Determine the (X, Y) coordinate at the center of the cell enclosing the given text.  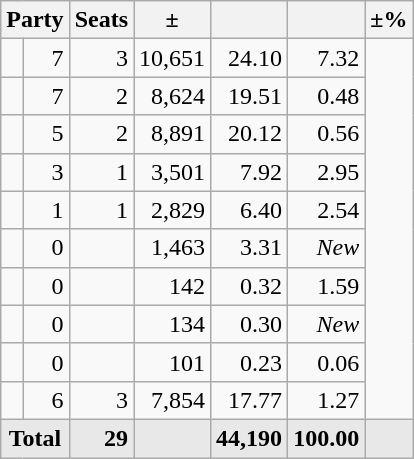
2,829 (172, 210)
8,891 (172, 134)
Party (35, 20)
44,190 (250, 438)
100.00 (326, 438)
0.48 (326, 96)
0.30 (250, 324)
6.40 (250, 210)
7.32 (326, 58)
3,501 (172, 172)
±% (389, 20)
Total (35, 438)
8,624 (172, 96)
0.32 (250, 286)
0.56 (326, 134)
24.10 (250, 58)
7.92 (250, 172)
2.54 (326, 210)
0.06 (326, 362)
17.77 (250, 400)
3.31 (250, 248)
1,463 (172, 248)
10,651 (172, 58)
Seats (101, 20)
5 (46, 134)
2.95 (326, 172)
29 (101, 438)
± (172, 20)
1.59 (326, 286)
19.51 (250, 96)
142 (172, 286)
101 (172, 362)
20.12 (250, 134)
7,854 (172, 400)
6 (46, 400)
0.23 (250, 362)
134 (172, 324)
1.27 (326, 400)
